Scan for the cell matching the given text and deliver its [X, Y] coordinate at center. 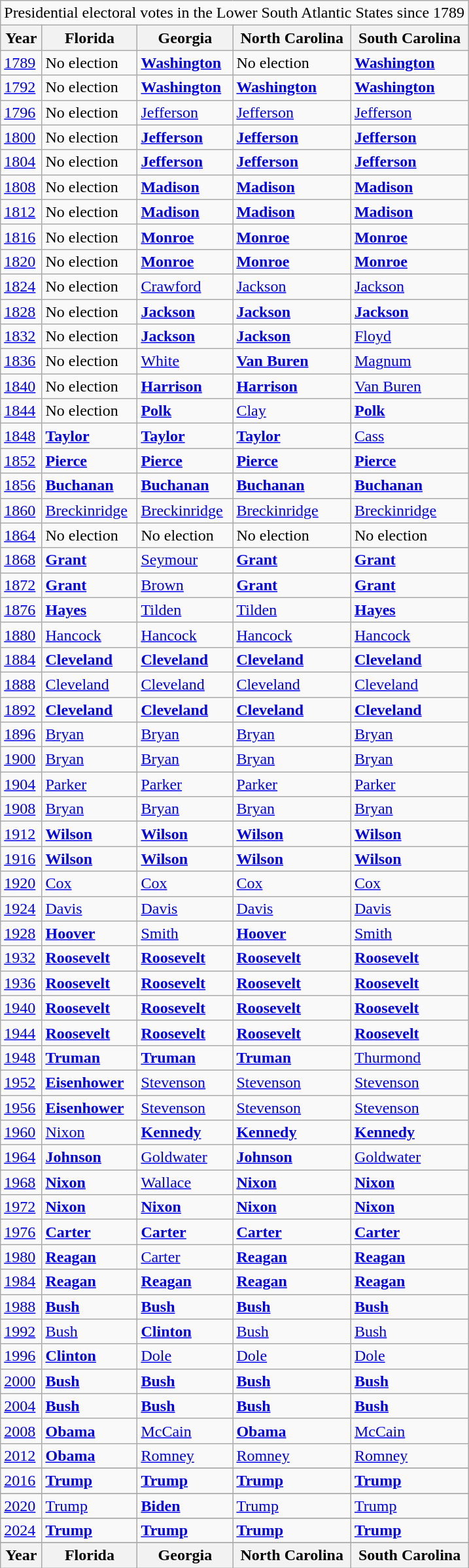
1944 [21, 1033]
2020 [21, 1505]
1876 [21, 610]
1936 [21, 983]
1868 [21, 560]
1856 [21, 486]
1908 [21, 809]
1820 [21, 261]
Presidential electoral votes in the Lower South Atlantic States since 1789 [234, 13]
1956 [21, 1108]
1888 [21, 684]
1968 [21, 1182]
White [185, 361]
1828 [21, 312]
Clay [292, 411]
1932 [21, 958]
1836 [21, 361]
1884 [21, 659]
1872 [21, 585]
1928 [21, 933]
1952 [21, 1082]
2004 [21, 1406]
2024 [21, 1531]
1789 [21, 63]
1816 [21, 237]
1864 [21, 535]
1844 [21, 411]
1924 [21, 909]
1996 [21, 1356]
Seymour [185, 560]
Crawford [185, 286]
1976 [21, 1232]
1896 [21, 735]
1860 [21, 510]
1808 [21, 187]
1904 [21, 784]
Brown [185, 585]
1980 [21, 1257]
1984 [21, 1282]
Magnum [409, 361]
1964 [21, 1158]
1912 [21, 834]
1832 [21, 337]
1920 [21, 884]
2008 [21, 1431]
2000 [21, 1381]
Biden [185, 1505]
1900 [21, 759]
1940 [21, 1008]
1800 [21, 137]
1792 [21, 88]
1960 [21, 1133]
1992 [21, 1331]
1840 [21, 386]
2016 [21, 1480]
1948 [21, 1058]
1972 [21, 1207]
1848 [21, 436]
Cass [409, 436]
1916 [21, 859]
1988 [21, 1307]
Wallace [185, 1182]
2012 [21, 1456]
1796 [21, 112]
Floyd [409, 337]
1812 [21, 212]
1852 [21, 461]
1880 [21, 635]
1892 [21, 709]
1824 [21, 286]
Thurmond [409, 1058]
1804 [21, 162]
